Provide the (x, y) coordinate of the cell's center where the given text is located.  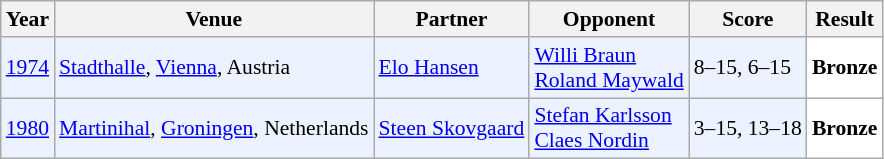
Stadthalle, Vienna, Austria (214, 68)
Partner (452, 19)
Stefan Karlsson Claes Nordin (608, 128)
Willi Braun Roland Maywald (608, 68)
Score (748, 19)
Venue (214, 19)
Result (845, 19)
Elo Hansen (452, 68)
1974 (28, 68)
8–15, 6–15 (748, 68)
Martinihal, Groningen, Netherlands (214, 128)
Opponent (608, 19)
3–15, 13–18 (748, 128)
1980 (28, 128)
Steen Skovgaard (452, 128)
Year (28, 19)
